From the cell containing the given text, extract its center point as (X, Y) coordinate. 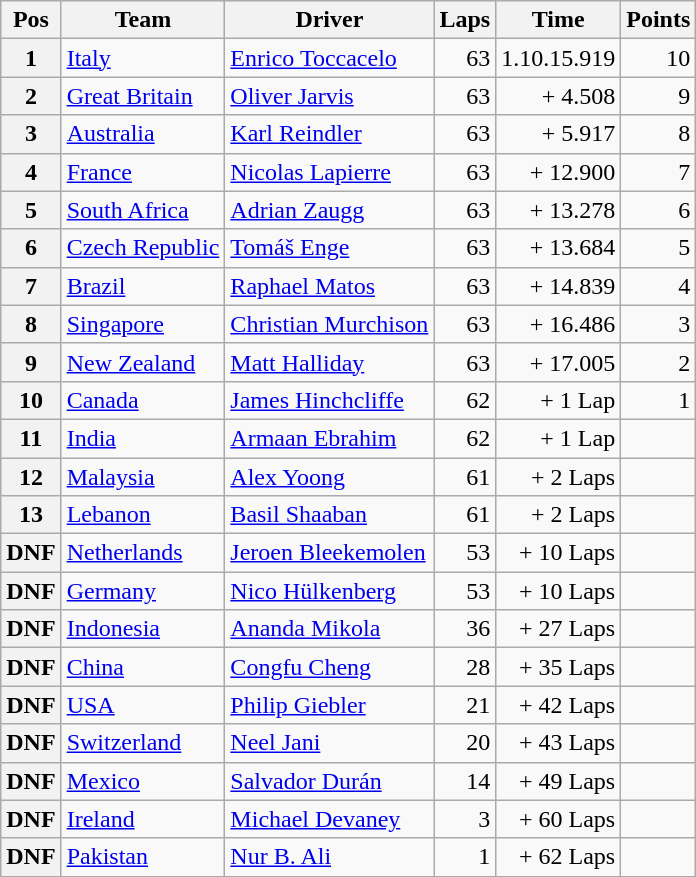
Time (558, 20)
+ 16.486 (558, 324)
1.10.15.919 (558, 58)
South Africa (143, 210)
+ 13.278 (558, 210)
11 (31, 438)
Singapore (143, 324)
+ 4.508 (558, 96)
Enrico Toccacelo (330, 58)
Michael Devaney (330, 819)
Netherlands (143, 553)
Nur B. Ali (330, 857)
Basil Shaaban (330, 515)
+ 62 Laps (558, 857)
Germany (143, 591)
Armaan Ebrahim (330, 438)
Neel Jani (330, 743)
Salvador Durán (330, 781)
+ 43 Laps (558, 743)
Points (658, 20)
Philip Giebler (330, 705)
Brazil (143, 286)
13 (31, 515)
James Hinchcliffe (330, 400)
+ 17.005 (558, 362)
Lebanon (143, 515)
Pakistan (143, 857)
Australia (143, 134)
Nicolas Lapierre (330, 172)
Adrian Zaugg (330, 210)
France (143, 172)
Indonesia (143, 629)
Tomáš Enge (330, 248)
+ 35 Laps (558, 667)
China (143, 667)
Jeroen Bleekemolen (330, 553)
Driver (330, 20)
+ 49 Laps (558, 781)
+ 60 Laps (558, 819)
Alex Yoong (330, 477)
Ananda Mikola (330, 629)
Christian Murchison (330, 324)
Laps (465, 20)
Canada (143, 400)
14 (465, 781)
+ 5.917 (558, 134)
12 (31, 477)
+ 14.839 (558, 286)
Raphael Matos (330, 286)
20 (465, 743)
+ 42 Laps (558, 705)
Pos (31, 20)
36 (465, 629)
New Zealand (143, 362)
21 (465, 705)
Karl Reindler (330, 134)
Great Britain (143, 96)
+ 13.684 (558, 248)
Italy (143, 58)
Ireland (143, 819)
Oliver Jarvis (330, 96)
+ 27 Laps (558, 629)
Mexico (143, 781)
Congfu Cheng (330, 667)
Switzerland (143, 743)
USA (143, 705)
Nico Hülkenberg (330, 591)
Czech Republic (143, 248)
28 (465, 667)
India (143, 438)
Team (143, 20)
Malaysia (143, 477)
Matt Halliday (330, 362)
+ 12.900 (558, 172)
